Find where the given text appears and provide that cell's center as (X, Y) coordinate. 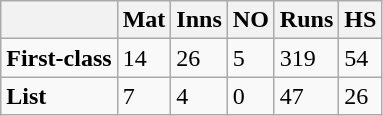
First-class (59, 58)
NO (250, 20)
14 (144, 58)
54 (360, 58)
HS (360, 20)
Inns (199, 20)
4 (199, 96)
47 (306, 96)
0 (250, 96)
Mat (144, 20)
List (59, 96)
Runs (306, 20)
7 (144, 96)
319 (306, 58)
5 (250, 58)
